Identify which cell holds the provided text, then report its [x, y] central coordinate. 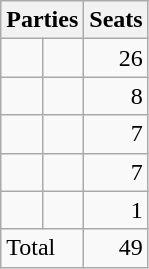
Parties [42, 20]
Total [42, 248]
1 [116, 210]
Seats [116, 20]
26 [116, 58]
49 [116, 248]
8 [116, 96]
